From the cell containing the given text, extract its center point as [X, Y] coordinate. 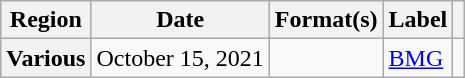
Date [180, 20]
October 15, 2021 [180, 58]
Label [418, 20]
Format(s) [326, 20]
BMG [418, 58]
Region [46, 20]
Various [46, 58]
